Pinpoint the cell where the given text exists, returning its [X, Y] midpoint coordinate. 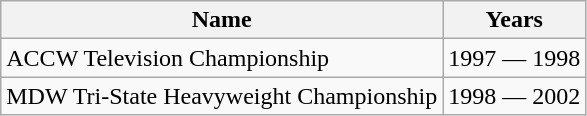
1998 — 2002 [514, 96]
Years [514, 20]
Name [222, 20]
ACCW Television Championship [222, 58]
1997 — 1998 [514, 58]
MDW Tri-State Heavyweight Championship [222, 96]
